Output the [x, y] coordinate of the center of the cell containing the given text.  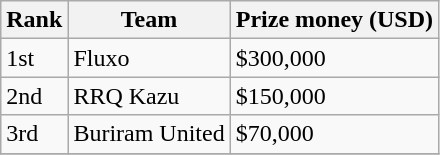
Fluxo [149, 58]
2nd [34, 96]
Buriram United [149, 134]
3rd [34, 134]
Rank [34, 20]
RRQ Kazu [149, 96]
Prize money (USD) [334, 20]
1st [34, 58]
$70,000 [334, 134]
Team [149, 20]
$150,000 [334, 96]
$300,000 [334, 58]
